From the cell containing the given text, extract its center point as (x, y) coordinate. 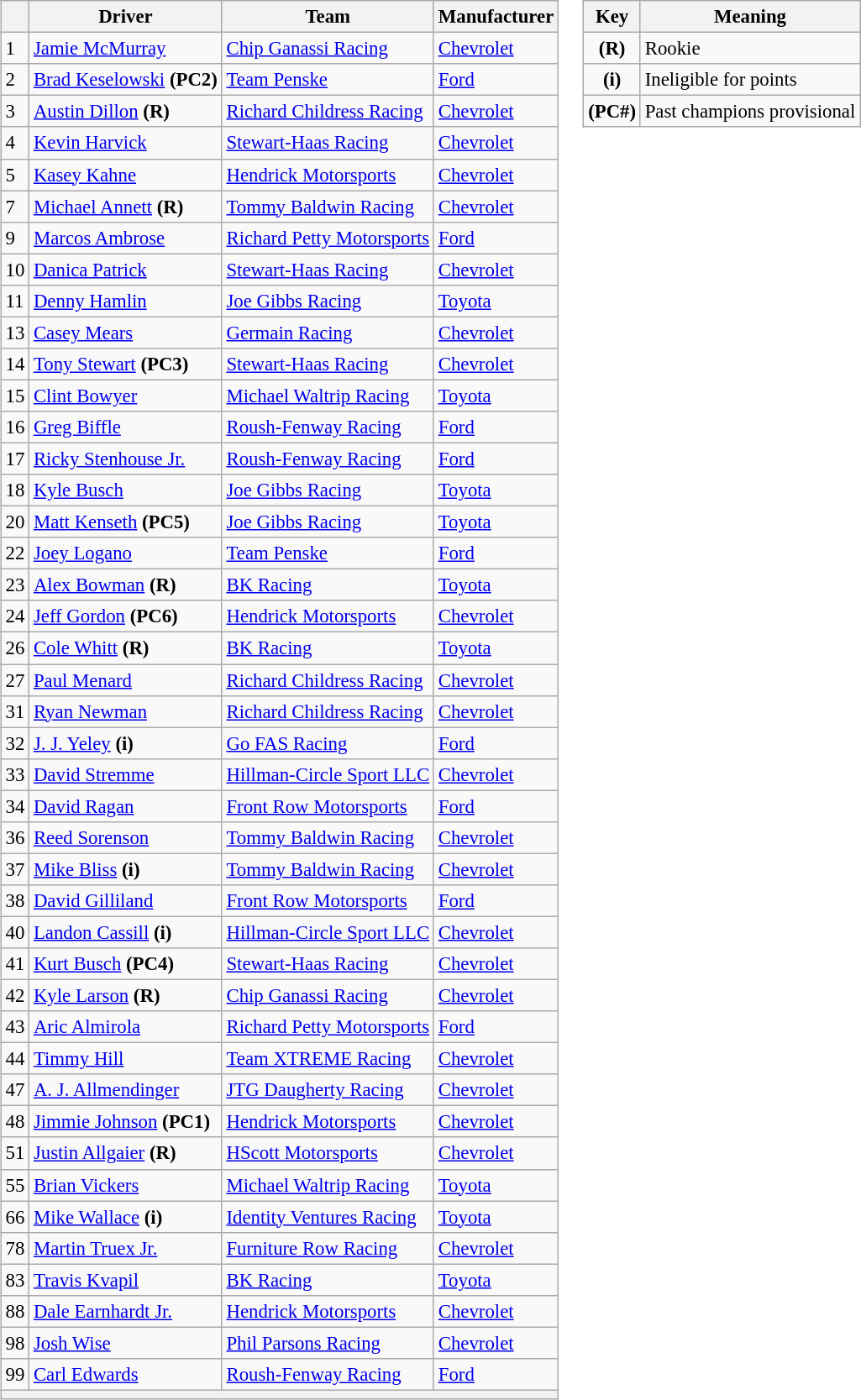
42 (15, 995)
Austin Dillon (R) (126, 112)
44 (15, 1059)
Kurt Busch (PC4) (126, 964)
Joey Logano (126, 553)
Identity Ventures Racing (328, 1217)
Kyle Larson (R) (126, 995)
HScott Motorsports (328, 1153)
26 (15, 648)
43 (15, 1027)
Ryan Newman (126, 711)
99 (15, 1375)
48 (15, 1122)
16 (15, 427)
11 (15, 301)
Jamie McMurray (126, 49)
98 (15, 1343)
5 (15, 175)
Team XTREME Racing (328, 1059)
Brian Vickers (126, 1185)
Key (612, 17)
Martin Truex Jr. (126, 1248)
David Gilliland (126, 901)
18 (15, 490)
3 (15, 112)
Greg Biffle (126, 427)
Timmy Hill (126, 1059)
7 (15, 207)
27 (15, 679)
2 (15, 80)
66 (15, 1217)
34 (15, 806)
Travis Kvapil (126, 1280)
Ineligible for points (749, 80)
Justin Allgaier (R) (126, 1153)
24 (15, 616)
15 (15, 396)
Manufacturer (496, 17)
Carl Edwards (126, 1375)
Driver (126, 17)
83 (15, 1280)
Clint Bowyer (126, 396)
Brad Keselowski (PC2) (126, 80)
51 (15, 1153)
Tony Stewart (PC3) (126, 364)
Landon Cassill (i) (126, 932)
10 (15, 270)
37 (15, 869)
9 (15, 238)
Josh Wise (126, 1343)
33 (15, 774)
(R) (612, 49)
A. J. Allmendinger (126, 1090)
41 (15, 964)
40 (15, 932)
55 (15, 1185)
Mike Bliss (i) (126, 869)
Meaning (749, 17)
Danica Patrick (126, 270)
38 (15, 901)
J. J. Yeley (i) (126, 743)
14 (15, 364)
Kasey Kahne (126, 175)
(i) (612, 80)
Reed Sorenson (126, 837)
Phil Parsons Racing (328, 1343)
Alex Bowman (R) (126, 585)
Kevin Harvick (126, 143)
Ricky Stenhouse Jr. (126, 459)
47 (15, 1090)
David Ragan (126, 806)
Paul Menard (126, 679)
Past champions provisional (749, 112)
Team (328, 17)
Furniture Row Racing (328, 1248)
31 (15, 711)
23 (15, 585)
Marcos Ambrose (126, 238)
17 (15, 459)
David Stremme (126, 774)
Dale Earnhardt Jr. (126, 1311)
88 (15, 1311)
13 (15, 333)
Mike Wallace (i) (126, 1217)
Germain Racing (328, 333)
Kyle Busch (126, 490)
Go FAS Racing (328, 743)
36 (15, 837)
22 (15, 553)
Matt Kenseth (PC5) (126, 522)
20 (15, 522)
Jimmie Johnson (PC1) (126, 1122)
Aric Almirola (126, 1027)
Michael Annett (R) (126, 207)
1 (15, 49)
32 (15, 743)
Cole Whitt (R) (126, 648)
4 (15, 143)
(PC#) (612, 112)
Denny Hamlin (126, 301)
78 (15, 1248)
JTG Daugherty Racing (328, 1090)
Casey Mears (126, 333)
Jeff Gordon (PC6) (126, 616)
Rookie (749, 49)
